Output the [x, y] coordinate of the center of the cell containing the given text.  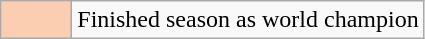
Finished season as world champion [248, 20]
